From the cell containing the given text, extract its center point as [x, y] coordinate. 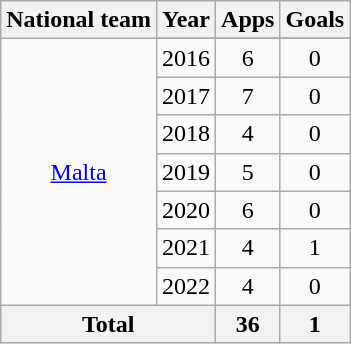
2017 [186, 96]
2019 [186, 172]
Goals [315, 20]
2021 [186, 248]
National team [79, 20]
7 [248, 96]
Apps [248, 20]
2018 [186, 134]
36 [248, 324]
5 [248, 172]
Total [108, 324]
2020 [186, 210]
2022 [186, 286]
2016 [186, 58]
Malta [79, 172]
Year [186, 20]
